Detect which cell encompasses the target text, then output its [X, Y] center coordinate. 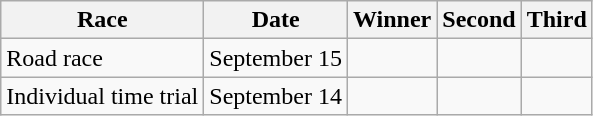
Date [276, 20]
Winner [392, 20]
Race [102, 20]
Individual time trial [102, 96]
Road race [102, 58]
Third [556, 20]
September 14 [276, 96]
Second [479, 20]
September 15 [276, 58]
